Extract the (x, y) coordinate from the center of the cell holding the provided text.  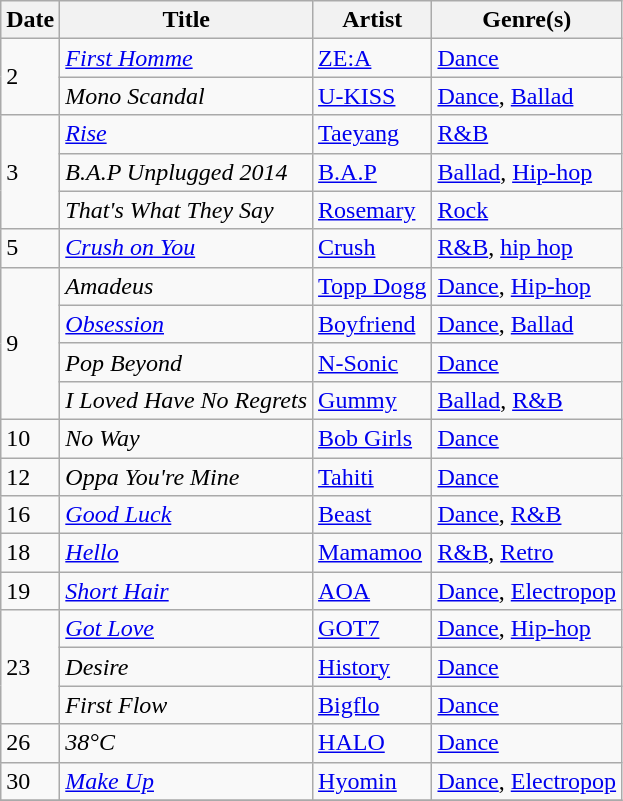
That's What They Say (186, 210)
Short Hair (186, 591)
HALO (372, 743)
Title (186, 20)
B.A.P (372, 172)
19 (30, 591)
Mamamoo (372, 553)
Tahiti (372, 477)
5 (30, 248)
B.A.P Unplugged 2014 (186, 172)
30 (30, 781)
GOT7 (372, 629)
Taeyang (372, 134)
2 (30, 77)
Got Love (186, 629)
Good Luck (186, 515)
Crush (372, 248)
Bob Girls (372, 438)
26 (30, 743)
Rosemary (372, 210)
38°C (186, 743)
Gummy (372, 400)
9 (30, 343)
ZE:A (372, 58)
I Loved Have No Regrets (186, 400)
Date (30, 20)
Mono Scandal (186, 96)
Hyomin (372, 781)
R&B (527, 134)
Ballad, R&B (527, 400)
Rock (527, 210)
R&B, hip hop (527, 248)
Rise (186, 134)
Bigflo (372, 705)
10 (30, 438)
Genre(s) (527, 20)
Boyfriend (372, 324)
Desire (186, 667)
Ballad, Hip-hop (527, 172)
Crush on You (186, 248)
Dance, R&B (527, 515)
23 (30, 667)
16 (30, 515)
N-Sonic (372, 362)
AOA (372, 591)
Amadeus (186, 286)
12 (30, 477)
18 (30, 553)
U-KISS (372, 96)
First Flow (186, 705)
3 (30, 172)
Obsession (186, 324)
R&B, Retro (527, 553)
Beast (372, 515)
Topp Dogg (372, 286)
Hello (186, 553)
Oppa You're Mine (186, 477)
Pop Beyond (186, 362)
Artist (372, 20)
History (372, 667)
No Way (186, 438)
Make Up (186, 781)
First Homme (186, 58)
